Find where the given text appears and provide that cell's center as [X, Y] coordinate. 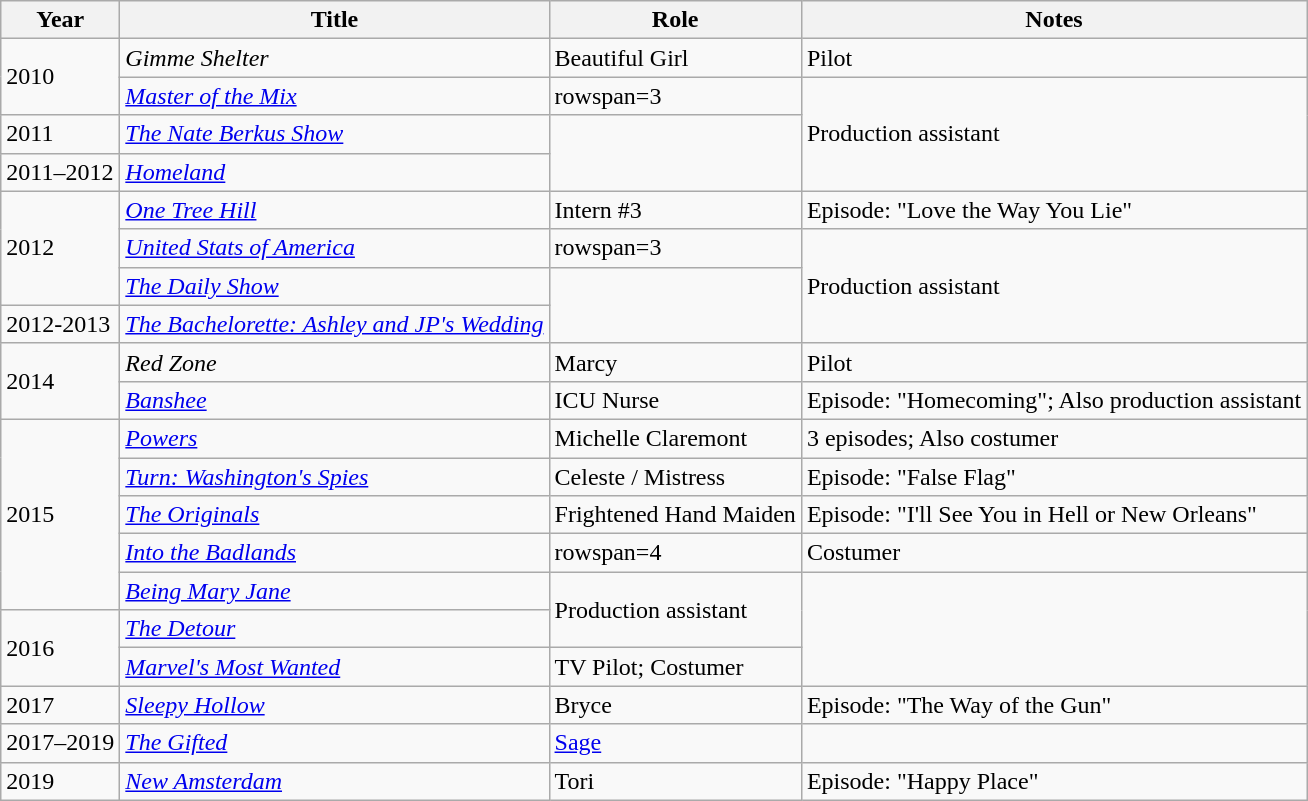
The Originals [334, 515]
2012 [60, 248]
Sage [675, 743]
2010 [60, 77]
Michelle Claremont [675, 438]
2012-2013 [60, 324]
Notes [1054, 20]
Episode: "Homecoming"; Also production assistant [1054, 400]
ICU Nurse [675, 400]
Marvel's Most Wanted [334, 667]
The Detour [334, 629]
Tori [675, 781]
New Amsterdam [334, 781]
2017–2019 [60, 743]
Bryce [675, 705]
Being Mary Jane [334, 591]
Gimme Shelter [334, 58]
Marcy [675, 362]
rowspan=4 [675, 553]
2015 [60, 514]
One Tree Hill [334, 210]
2011–2012 [60, 172]
Episode: "Happy Place" [1054, 781]
Episode: "False Flag" [1054, 477]
TV Pilot; Costumer [675, 667]
3 episodes; Also costumer [1054, 438]
Episode: "Love the Way You Lie" [1054, 210]
Title [334, 20]
Master of the Mix [334, 96]
The Bachelorette: Ashley and JP's Wedding [334, 324]
Turn: Washington's Spies [334, 477]
Beautiful Girl [675, 58]
Episode: "I'll See You in Hell or New Orleans" [1054, 515]
2017 [60, 705]
2014 [60, 381]
Costumer [1054, 553]
2011 [60, 134]
The Daily Show [334, 286]
Homeland [334, 172]
Episode: "The Way of the Gun" [1054, 705]
Frightened Hand Maiden [675, 515]
Red Zone [334, 362]
Celeste / Mistress [675, 477]
Banshee [334, 400]
2019 [60, 781]
The Gifted [334, 743]
The Nate Berkus Show [334, 134]
Intern #3 [675, 210]
2016 [60, 648]
Role [675, 20]
Into the Badlands [334, 553]
Year [60, 20]
Powers [334, 438]
Sleepy Hollow [334, 705]
United Stats of America [334, 248]
